Extract the [x, y] coordinate from the center of the cell holding the provided text.  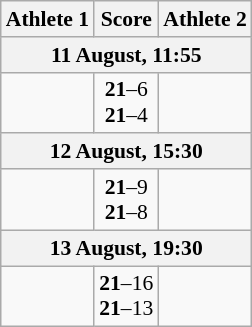
11 August, 11:55 [126, 55]
21–921–8 [126, 200]
21–621–4 [126, 102]
Score [126, 19]
Athlete 1 [48, 19]
21–1621–13 [126, 296]
13 August, 19:30 [126, 248]
Athlete 2 [204, 19]
12 August, 15:30 [126, 152]
